Determine the [X, Y] coordinate at the center of the cell enclosing the given text.  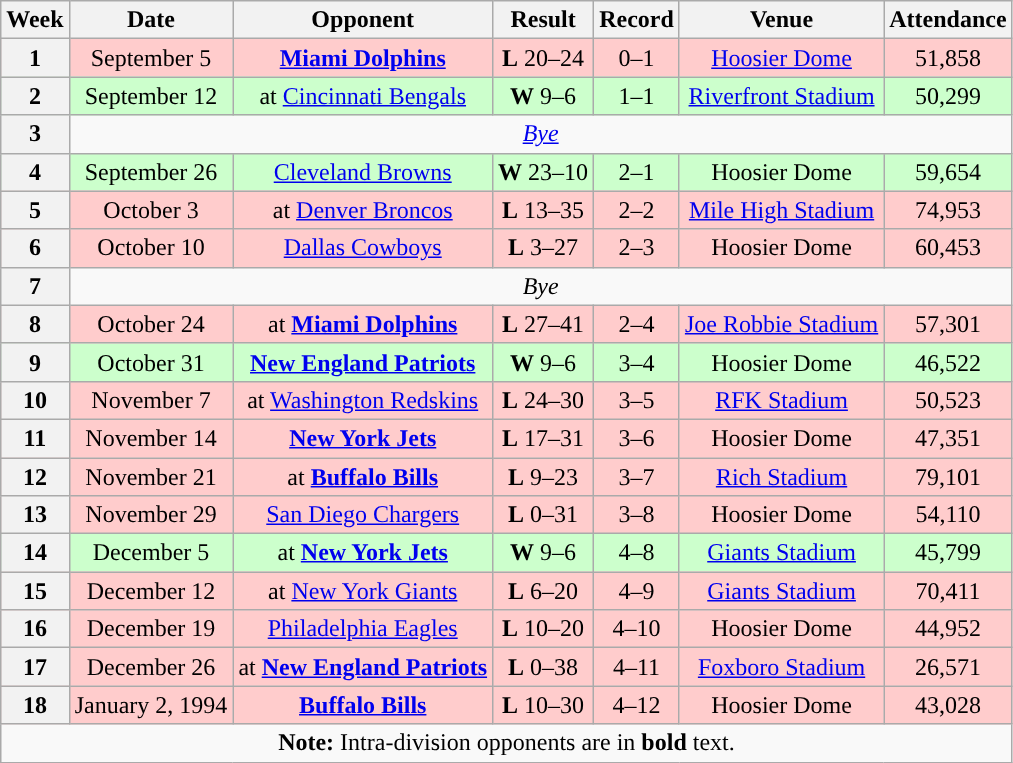
November 21 [151, 477]
October 24 [151, 324]
L 3–27 [544, 248]
17 [35, 667]
1–1 [637, 96]
3–8 [637, 515]
3 [35, 134]
6 [35, 248]
4 [35, 172]
October 31 [151, 362]
12 [35, 477]
November 29 [151, 515]
60,453 [948, 248]
Opponent [363, 20]
7 [35, 286]
4–8 [637, 553]
Attendance [948, 20]
1 [35, 58]
2–2 [637, 210]
3–4 [637, 362]
at New York Jets [363, 553]
9 [35, 362]
at Miami Dolphins [363, 324]
L 13–35 [544, 210]
Dallas Cowboys [363, 248]
4–9 [637, 591]
5 [35, 210]
43,028 [948, 705]
San Diego Chargers [363, 515]
L 10–30 [544, 705]
October 3 [151, 210]
L 24–30 [544, 400]
November 14 [151, 438]
4–11 [637, 667]
Cleveland Browns [363, 172]
September 12 [151, 96]
L 20–24 [544, 58]
September 5 [151, 58]
74,953 [948, 210]
November 7 [151, 400]
L 27–41 [544, 324]
15 [35, 591]
44,952 [948, 629]
50,299 [948, 96]
2 [35, 96]
16 [35, 629]
8 [35, 324]
at Washington Redskins [363, 400]
L 10–20 [544, 629]
Venue [781, 20]
10 [35, 400]
79,101 [948, 477]
December 5 [151, 553]
September 26 [151, 172]
L 0–38 [544, 667]
50,523 [948, 400]
3–6 [637, 438]
11 [35, 438]
3–7 [637, 477]
70,411 [948, 591]
2–1 [637, 172]
4–12 [637, 705]
2–4 [637, 324]
2–3 [637, 248]
October 10 [151, 248]
14 [35, 553]
3–5 [637, 400]
Result [544, 20]
26,571 [948, 667]
at Denver Broncos [363, 210]
New York Jets [363, 438]
at Cincinnati Bengals [363, 96]
at New York Giants [363, 591]
L 6–20 [544, 591]
December 12 [151, 591]
Rich Stadium [781, 477]
Foxboro Stadium [781, 667]
13 [35, 515]
51,858 [948, 58]
Record [637, 20]
54,110 [948, 515]
L 17–31 [544, 438]
Joe Robbie Stadium [781, 324]
L 9–23 [544, 477]
57,301 [948, 324]
59,654 [948, 172]
18 [35, 705]
at New England Patriots [363, 667]
Date [151, 20]
Buffalo Bills [363, 705]
January 2, 1994 [151, 705]
December 26 [151, 667]
0–1 [637, 58]
47,351 [948, 438]
4–10 [637, 629]
Miami Dolphins [363, 58]
Week [35, 20]
at Buffalo Bills [363, 477]
Philadelphia Eagles [363, 629]
W 23–10 [544, 172]
New England Patriots [363, 362]
45,799 [948, 553]
46,522 [948, 362]
RFK Stadium [781, 400]
Note: Intra-division opponents are in bold text. [506, 743]
Mile High Stadium [781, 210]
L 0–31 [544, 515]
December 19 [151, 629]
Riverfront Stadium [781, 96]
